Extract the [x, y] coordinate from the center of the cell holding the provided text.  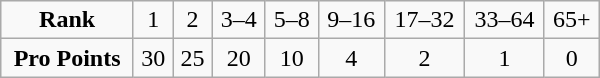
25 [192, 58]
3–4 [238, 20]
0 [572, 58]
30 [152, 58]
65+ [572, 20]
17–32 [425, 20]
Rank [68, 20]
Pro Points [68, 58]
5–8 [292, 20]
20 [238, 58]
33–64 [504, 20]
10 [292, 58]
4 [351, 58]
9–16 [351, 20]
